Return [x, y] of the center of cell containing provided text 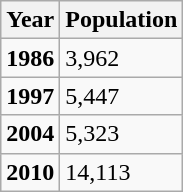
2010 [30, 172]
1986 [30, 58]
Year [30, 20]
1997 [30, 96]
Population [122, 20]
5,447 [122, 96]
3,962 [122, 58]
5,323 [122, 134]
2004 [30, 134]
14,113 [122, 172]
